Output the (X, Y) coordinate of the center of the cell containing the given text.  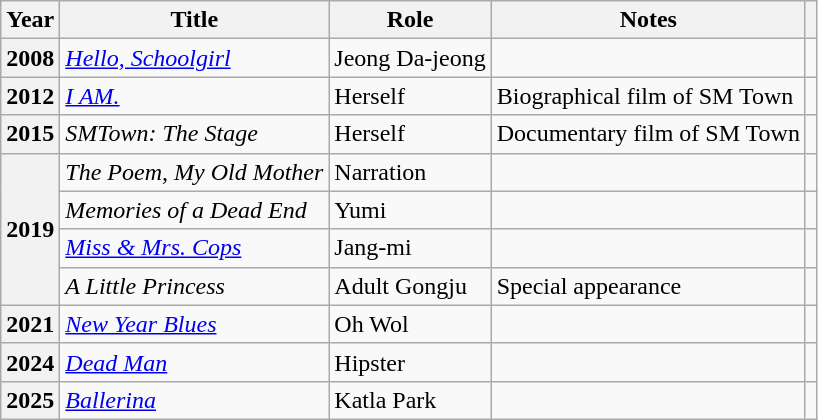
Role (410, 20)
2025 (30, 400)
Documentary film of SM Town (648, 134)
Jang-mi (410, 248)
Dead Man (194, 362)
I AM. (194, 96)
Jeong Da-jeong (410, 58)
SMTown: The Stage (194, 134)
2008 (30, 58)
Year (30, 20)
Notes (648, 20)
Adult Gongju (410, 286)
Hipster (410, 362)
A Little Princess (194, 286)
Special appearance (648, 286)
Miss & Mrs. Cops (194, 248)
Title (194, 20)
The Poem, My Old Mother (194, 172)
2012 (30, 96)
Katla Park (410, 400)
New Year Blues (194, 324)
2024 (30, 362)
Biographical film of SM Town (648, 96)
Yumi (410, 210)
Oh Wol (410, 324)
2015 (30, 134)
Hello, Schoolgirl (194, 58)
Memories of a Dead End (194, 210)
2021 (30, 324)
Ballerina (194, 400)
2019 (30, 229)
Narration (410, 172)
